From the cell containing the given text, extract its center point as [X, Y] coordinate. 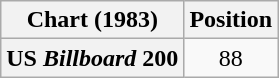
88 [231, 58]
Chart (1983) [92, 20]
Position [231, 20]
US Billboard 200 [92, 58]
